Return the [x, y] coordinate for the center point of the cell that contains the specified text.  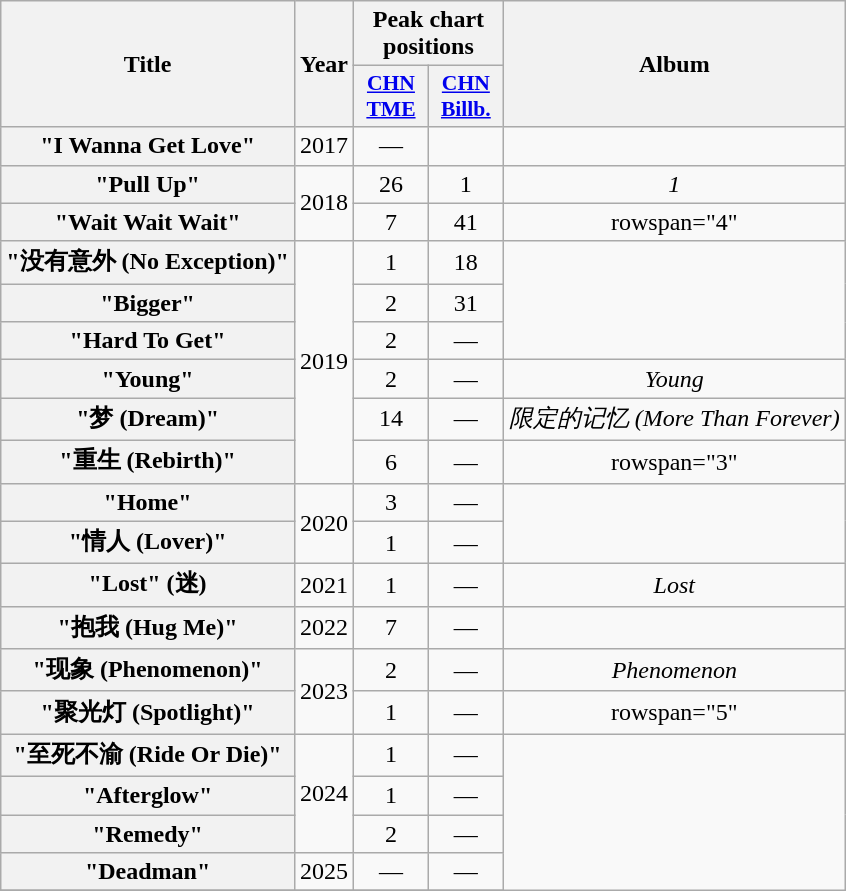
"Afterglow" [148, 795]
2023 [324, 692]
2018 [324, 203]
2017 [324, 146]
rowspan="4" [674, 222]
2020 [324, 524]
"现象 (Phenomenon)" [148, 670]
"没有意外 (No Exception)" [148, 262]
Peak chart positions [429, 34]
41 [466, 222]
"至死不渝 (Ride Or Die)" [148, 756]
Title [148, 64]
"Wait Wait Wait" [148, 222]
"梦 (Dream)" [148, 420]
26 [392, 184]
"Hard To Get" [148, 341]
"情人 (Lover)" [148, 542]
Lost [674, 586]
"Deadman" [148, 872]
rowspan="5" [674, 712]
CHN TME [392, 96]
"Home" [148, 502]
Year [324, 64]
Album [674, 64]
"Lost" (迷) [148, 586]
"抱我 (Hug Me)" [148, 628]
Young [674, 379]
"Bigger" [148, 303]
限定的记忆 (More Than Forever) [674, 420]
2019 [324, 362]
2022 [324, 628]
2021 [324, 586]
"重生 (Rebirth)" [148, 462]
18 [466, 262]
"Young" [148, 379]
2025 [324, 872]
"Pull Up" [148, 184]
rowspan="3" [674, 462]
"Remedy" [148, 833]
"I Wanna Get Love" [148, 146]
Phenomenon [674, 670]
31 [466, 303]
"聚光灯 (Spotlight)" [148, 712]
6 [392, 462]
3 [392, 502]
CHN Billb. [466, 96]
14 [392, 420]
2024 [324, 794]
